Extract the [X, Y] coordinate from the center of the cell holding the provided text.  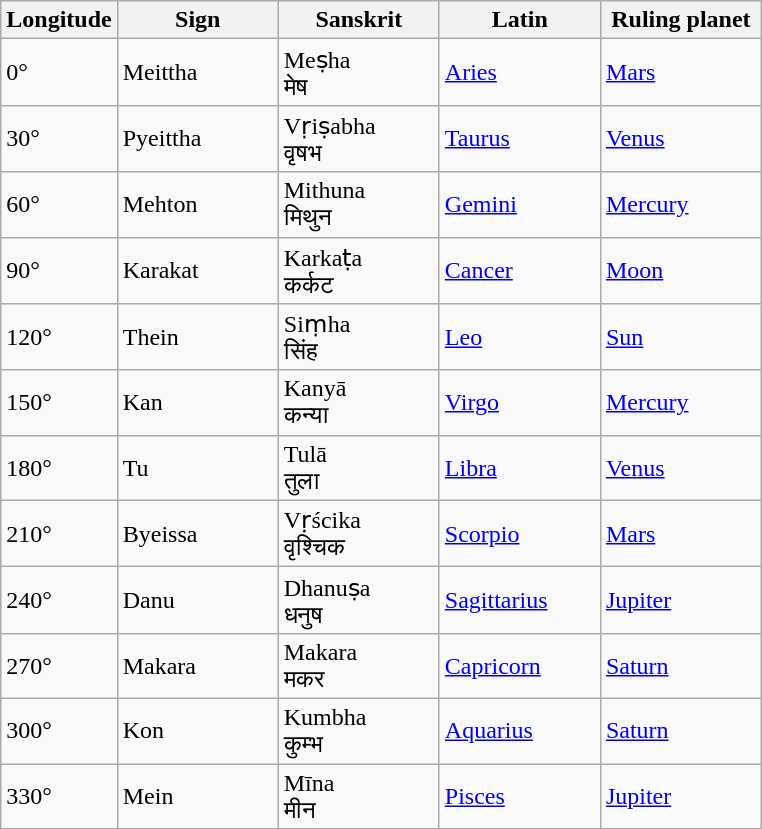
Tulā तुला [358, 468]
Makara [198, 666]
Latin [520, 20]
Longitude [59, 20]
Kon [198, 730]
330° [59, 796]
Vṛiṣabha वृषभ [358, 138]
Karakat [198, 270]
Tu [198, 468]
Virgo [520, 402]
90° [59, 270]
Danu [198, 600]
Karkaṭa कर्कट [358, 270]
Aries [520, 72]
Mīna मीन [358, 796]
Thein [198, 338]
Makara मकर [358, 666]
Taurus [520, 138]
0° [59, 72]
Pyeittha [198, 138]
300° [59, 730]
Mein [198, 796]
210° [59, 534]
Kanyā कन्या [358, 402]
Byeissa [198, 534]
Capricorn [520, 666]
Leo [520, 338]
180° [59, 468]
Cancer [520, 270]
120° [59, 338]
60° [59, 204]
150° [59, 402]
240° [59, 600]
Sign [198, 20]
Mithuna मिथुन [358, 204]
Sanskrit [358, 20]
Gemini [520, 204]
Mehton [198, 204]
Moon [680, 270]
Aquarius [520, 730]
Dhanuṣa धनुष [358, 600]
Pisces [520, 796]
30° [59, 138]
Meṣha मेष [358, 72]
Kan [198, 402]
Kumbha कुम्भ [358, 730]
Siṃha सिंह [358, 338]
Sagittarius [520, 600]
Vṛścika वृश्चिक [358, 534]
Scorpio [520, 534]
Sun [680, 338]
Meittha [198, 72]
Libra [520, 468]
270° [59, 666]
Ruling planet [680, 20]
